Search for the cell housing the specified text and yield its [x, y] center coordinate. 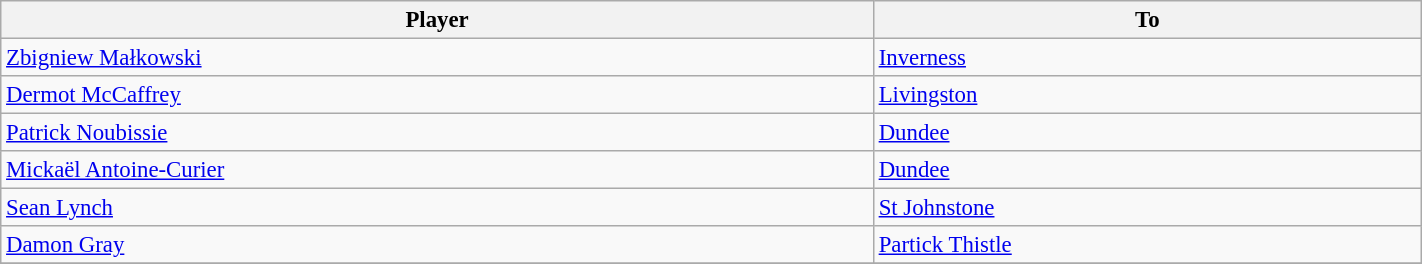
Mickaël Antoine-Curier [438, 170]
Dermot McCaffrey [438, 95]
St Johnstone [1147, 208]
Player [438, 20]
Livingston [1147, 95]
Patrick Noubissie [438, 133]
Inverness [1147, 58]
Sean Lynch [438, 208]
To [1147, 20]
Damon Gray [438, 245]
Partick Thistle [1147, 245]
Zbigniew Małkowski [438, 58]
